Find where the given text appears and provide that cell's center as [X, Y] coordinate. 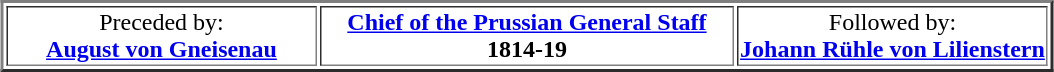
Preceded by:August von Gneisenau [162, 36]
Chief of the Prussian General Staff1814-19 [527, 36]
Followed by:Johann Rühle von Lilienstern [892, 36]
